Determine the (X, Y) coordinate at the center of the cell enclosing the given text.  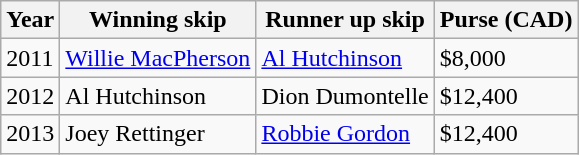
2011 (30, 58)
2012 (30, 96)
Willie MacPherson (158, 58)
2013 (30, 134)
Year (30, 20)
Winning skip (158, 20)
Purse (CAD) (506, 20)
$8,000 (506, 58)
Joey Rettinger (158, 134)
Runner up skip (345, 20)
Robbie Gordon (345, 134)
Dion Dumontelle (345, 96)
